Output the (x, y) coordinate of the center of the cell containing the given text.  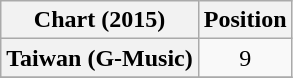
Position (245, 20)
Taiwan (G-Music) (100, 58)
Chart (2015) (100, 20)
9 (245, 58)
